Return [x, y] of the center of cell containing provided text 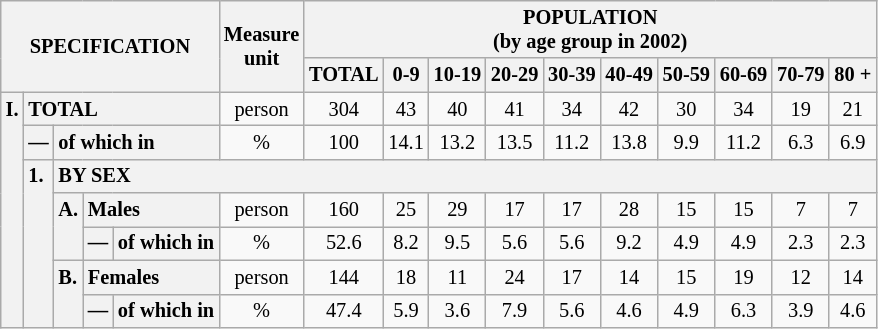
9.5 [458, 243]
3.9 [800, 311]
9.2 [628, 243]
I. [12, 210]
100 [344, 142]
POPULATION (by age group in 2002) [590, 29]
160 [344, 210]
144 [344, 277]
24 [514, 277]
14.1 [406, 142]
40 [458, 109]
52.6 [344, 243]
70-79 [800, 75]
43 [406, 109]
Males [151, 210]
12 [800, 277]
5.9 [406, 311]
BY SEX [466, 176]
30 [686, 109]
3.6 [458, 311]
304 [344, 109]
8.2 [406, 243]
20-29 [514, 75]
6.9 [852, 142]
A. [68, 226]
SPECIFICATION [110, 46]
40-49 [628, 75]
80 + [852, 75]
29 [458, 210]
18 [406, 277]
25 [406, 210]
42 [628, 109]
Measure unit [262, 46]
13.8 [628, 142]
7.9 [514, 311]
B. [68, 294]
10-19 [458, 75]
60-69 [744, 75]
13.2 [458, 142]
21 [852, 109]
11 [458, 277]
47.4 [344, 311]
0-9 [406, 75]
28 [628, 210]
Females [151, 277]
9.9 [686, 142]
1. [38, 243]
30-39 [572, 75]
13.5 [514, 142]
41 [514, 109]
50-59 [686, 75]
